Return the [X, Y] coordinate for the center point of the cell that contains the specified text.  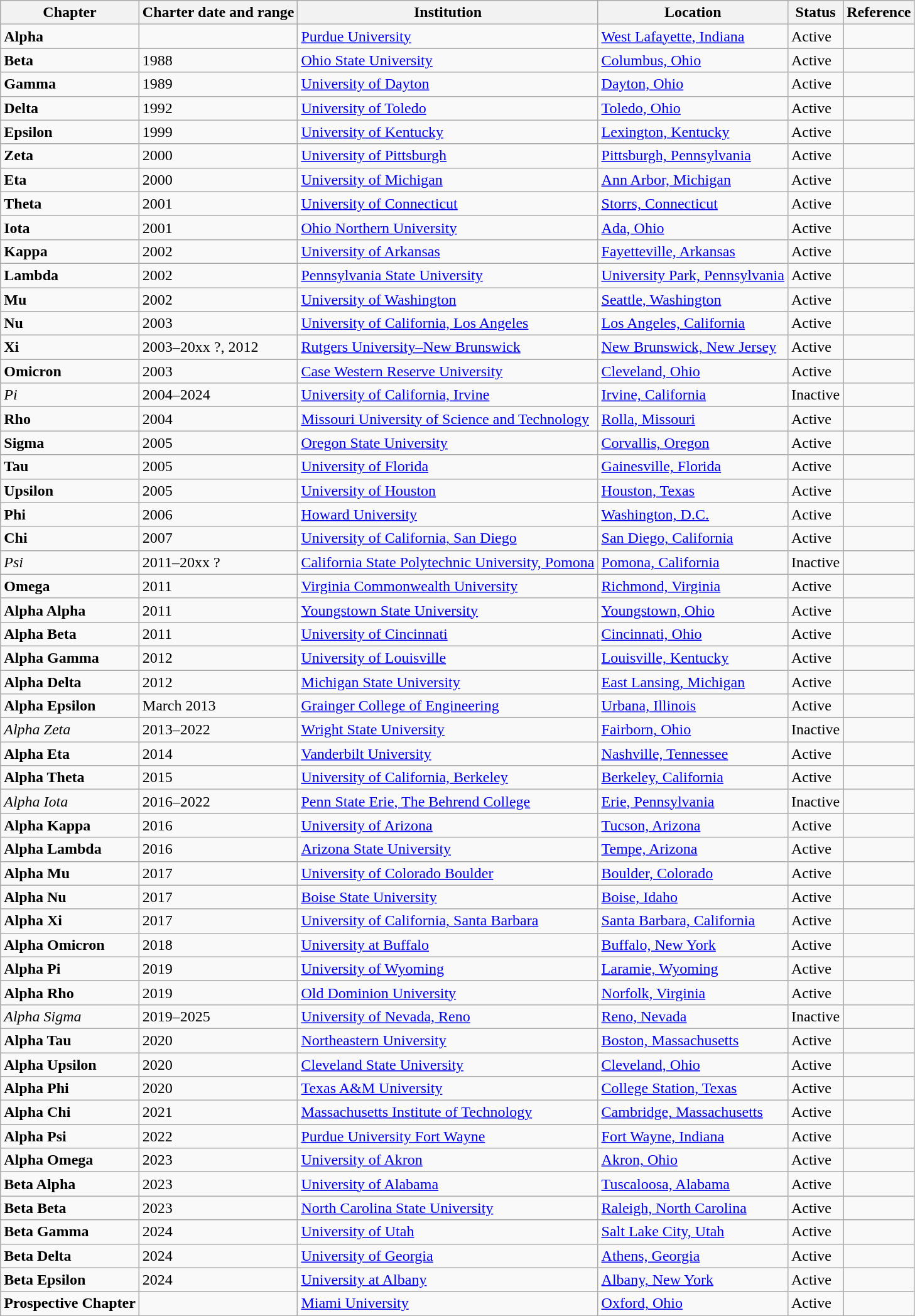
Gamma [70, 84]
California State Polytechnic University, Pomona [448, 562]
Alpha Phi [70, 1089]
Upsilon [70, 491]
Alpha Kappa [70, 825]
Alpha Iota [70, 802]
Beta [70, 60]
2006 [219, 514]
Youngstown State University [448, 610]
Rutgers University–New Brunswick [448, 347]
Pittsburgh, Pennsylvania [693, 156]
Tucson, Arizona [693, 825]
1992 [219, 108]
Washington, D.C. [693, 514]
Delta [70, 108]
1999 [219, 132]
Purdue University [448, 36]
Salt Lake City, Utah [693, 1232]
Massachusetts Institute of Technology [448, 1112]
Alpha Xi [70, 921]
Epsilon [70, 132]
Location [693, 13]
Arizona State University [448, 849]
Oregon State University [448, 443]
Alpha Theta [70, 778]
Alpha Omega [70, 1160]
Institution [448, 13]
University of Connecticut [448, 204]
Beta Delta [70, 1256]
University of Arizona [448, 825]
College Station, Texas [693, 1089]
University of Louisville [448, 658]
Case Western Reserve University [448, 371]
Alpha Mu [70, 873]
University of Kentucky [448, 132]
New Brunswick, New Jersey [693, 347]
University of Florida [448, 467]
Mu [70, 300]
2007 [219, 538]
Lambda [70, 275]
University at Buffalo [448, 945]
Miami University [448, 1303]
Grainger College of Engineering [448, 706]
San Diego, California [693, 538]
Corvallis, Oregon [693, 443]
University of Arkansas [448, 251]
Theta [70, 204]
University of Akron [448, 1160]
University of Wyoming [448, 969]
Alpha [70, 36]
University of Toledo [448, 108]
Alpha Gamma [70, 658]
2016–2022 [219, 802]
Alpha Pi [70, 969]
Rolla, Missouri [693, 419]
Purdue University Fort Wayne [448, 1136]
Alpha Alpha [70, 610]
Status [815, 13]
Youngstown, Ohio [693, 610]
Chapter [70, 13]
Michigan State University [448, 682]
Boulder, Colorado [693, 873]
Howard University [448, 514]
2022 [219, 1136]
Ohio State University [448, 60]
Alpha Delta [70, 682]
University of California, Irvine [448, 395]
1989 [219, 84]
Fayetteville, Arkansas [693, 251]
Phi [70, 514]
Santa Barbara, California [693, 921]
2004 [219, 419]
Urbana, Illinois [693, 706]
University of California, San Diego [448, 538]
Houston, Texas [693, 491]
University of Pittsburgh [448, 156]
University of California, Los Angeles [448, 324]
Boise State University [448, 897]
University of Cincinnati [448, 634]
University at Albany [448, 1280]
Alpha Upsilon [70, 1065]
Reference [879, 13]
Alpha Psi [70, 1136]
Vanderbilt University [448, 754]
Reno, Nevada [693, 1016]
Cincinnati, Ohio [693, 634]
March 2013 [219, 706]
Xi [70, 347]
Lexington, Kentucky [693, 132]
University of Houston [448, 491]
Tau [70, 467]
Northeastern University [448, 1040]
Beta Gamma [70, 1232]
Athens, Georgia [693, 1256]
Rho [70, 419]
2018 [219, 945]
2004–2024 [219, 395]
2011–20xx ? [219, 562]
Akron, Ohio [693, 1160]
North Carolina State University [448, 1208]
Nu [70, 324]
Cambridge, Massachusetts [693, 1112]
Erie, Pennsylvania [693, 802]
Ada, Ohio [693, 227]
Alpha Epsilon [70, 706]
Alpha Zeta [70, 730]
2003–20xx ?, 2012 [219, 347]
Old Dominion University [448, 992]
University of Utah [448, 1232]
Omicron [70, 371]
Richmond, Virginia [693, 586]
Oxford, Ohio [693, 1303]
University of Michigan [448, 180]
Alpha Chi [70, 1112]
Eta [70, 180]
Fairborn, Ohio [693, 730]
University of Nevada, Reno [448, 1016]
Iota [70, 227]
Boston, Massachusetts [693, 1040]
University of California, Berkeley [448, 778]
West Lafayette, Indiana [693, 36]
Missouri University of Science and Technology [448, 419]
Alpha Lambda [70, 849]
Pi [70, 395]
Beta Alpha [70, 1184]
1988 [219, 60]
Columbus, Ohio [693, 60]
Kappa [70, 251]
2014 [219, 754]
Cleveland State University [448, 1065]
University of Alabama [448, 1184]
2013–2022 [219, 730]
Toledo, Ohio [693, 108]
University of California, Santa Barbara [448, 921]
Ann Arbor, Michigan [693, 180]
Gainesville, Florida [693, 467]
Virginia Commonwealth University [448, 586]
Penn State Erie, The Behrend College [448, 802]
Texas A&M University [448, 1089]
Norfolk, Virginia [693, 992]
Alpha Tau [70, 1040]
University of Washington [448, 300]
Omega [70, 586]
Alpha Nu [70, 897]
Irvine, California [693, 395]
Alpha Omicron [70, 945]
Boise, Idaho [693, 897]
Dayton, Ohio [693, 84]
2019–2025 [219, 1016]
East Lansing, Michigan [693, 682]
Prospective Chapter [70, 1303]
Beta Beta [70, 1208]
Seattle, Washington [693, 300]
Psi [70, 562]
Nashville, Tennessee [693, 754]
Alpha Beta [70, 634]
Beta Epsilon [70, 1280]
Storrs, Connecticut [693, 204]
Alpha Rho [70, 992]
Buffalo, New York [693, 945]
2021 [219, 1112]
Alpha Eta [70, 754]
Pennsylvania State University [448, 275]
Raleigh, North Carolina [693, 1208]
Tuscaloosa, Alabama [693, 1184]
Ohio Northern University [448, 227]
Tempe, Arizona [693, 849]
Laramie, Wyoming [693, 969]
Pomona, California [693, 562]
Chi [70, 538]
University of Dayton [448, 84]
University of Colorado Boulder [448, 873]
Sigma [70, 443]
University of Georgia [448, 1256]
University Park, Pennsylvania [693, 275]
Berkeley, California [693, 778]
Louisville, Kentucky [693, 658]
Charter date and range [219, 13]
Zeta [70, 156]
Alpha Sigma [70, 1016]
Wright State University [448, 730]
Albany, New York [693, 1280]
2015 [219, 778]
Fort Wayne, Indiana [693, 1136]
Los Angeles, California [693, 324]
